Scan for the cell matching the given text and deliver its [X, Y] coordinate at center. 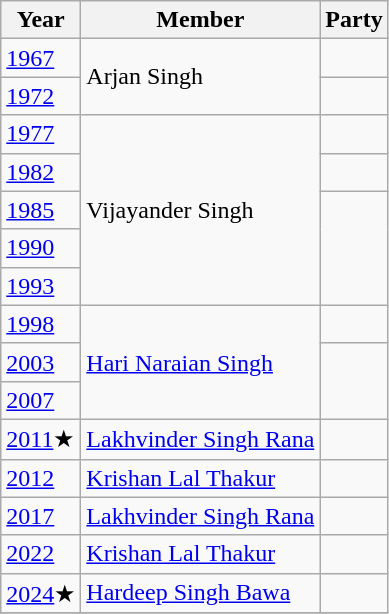
2022 [41, 554]
1998 [41, 324]
Member [200, 20]
2003 [41, 362]
Party [354, 20]
1972 [41, 96]
2011★ [41, 439]
1985 [41, 210]
1990 [41, 248]
Arjan Singh [200, 77]
1977 [41, 134]
Hardeep Singh Bawa [200, 593]
Year [41, 20]
1993 [41, 286]
2024★ [41, 593]
2007 [41, 400]
2012 [41, 478]
Hari Naraian Singh [200, 362]
2017 [41, 516]
1967 [41, 58]
1982 [41, 172]
Vijayander Singh [200, 210]
